Find where the given text appears and provide that cell's center as [X, Y] coordinate. 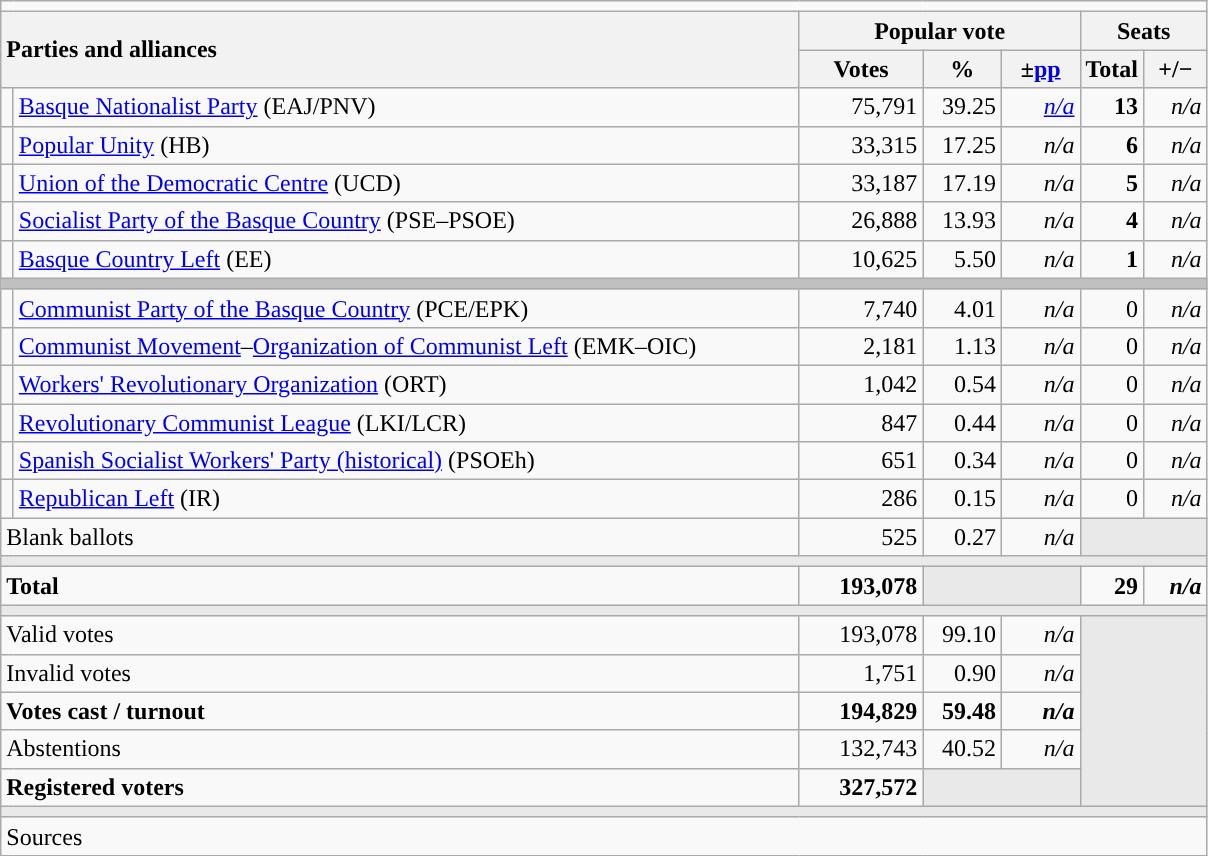
17.25 [962, 145]
33,187 [861, 183]
Votes [861, 69]
Socialist Party of the Basque Country (PSE–PSOE) [406, 221]
Registered voters [400, 787]
0.27 [962, 537]
286 [861, 499]
4.01 [962, 308]
Seats [1144, 31]
0.54 [962, 384]
Parties and alliances [400, 50]
+/− [1176, 69]
Basque Country Left (EE) [406, 259]
Republican Left (IR) [406, 499]
99.10 [962, 635]
0.15 [962, 499]
5 [1112, 183]
40.52 [962, 749]
194,829 [861, 711]
0.44 [962, 423]
33,315 [861, 145]
% [962, 69]
Revolutionary Communist League (LKI/LCR) [406, 423]
651 [861, 461]
Communist Party of the Basque Country (PCE/EPK) [406, 308]
525 [861, 537]
327,572 [861, 787]
17.19 [962, 183]
132,743 [861, 749]
Sources [604, 836]
Invalid votes [400, 673]
Union of the Democratic Centre (UCD) [406, 183]
Votes cast / turnout [400, 711]
0.34 [962, 461]
847 [861, 423]
13 [1112, 107]
1,751 [861, 673]
1,042 [861, 384]
29 [1112, 586]
Basque Nationalist Party (EAJ/PNV) [406, 107]
Popular vote [940, 31]
1 [1112, 259]
39.25 [962, 107]
Communist Movement–Organization of Communist Left (EMK–OIC) [406, 346]
Valid votes [400, 635]
10,625 [861, 259]
Popular Unity (HB) [406, 145]
7,740 [861, 308]
Blank ballots [400, 537]
4 [1112, 221]
2,181 [861, 346]
Spanish Socialist Workers' Party (historical) (PSOEh) [406, 461]
59.48 [962, 711]
5.50 [962, 259]
6 [1112, 145]
26,888 [861, 221]
Workers' Revolutionary Organization (ORT) [406, 384]
75,791 [861, 107]
13.93 [962, 221]
1.13 [962, 346]
±pp [1040, 69]
0.90 [962, 673]
Abstentions [400, 749]
